Identify which cell holds the provided text, then report its (x, y) central coordinate. 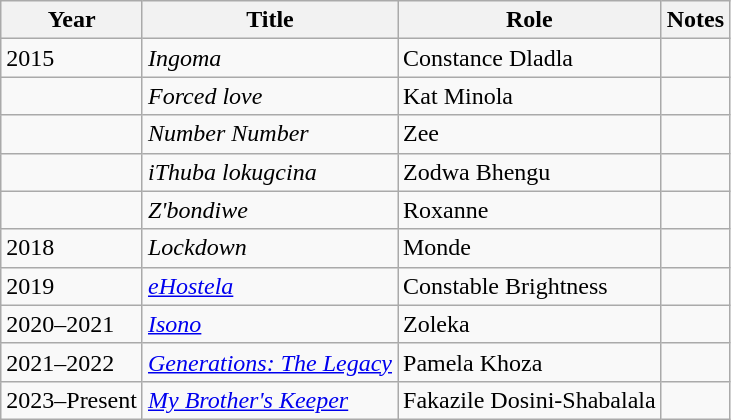
2018 (72, 248)
Ingoma (270, 58)
Notes (695, 20)
Constable Brightness (530, 286)
2021–2022 (72, 362)
Zoleka (530, 324)
My Brother's Keeper (270, 400)
Roxanne (530, 210)
Fakazile Dosini-Shabalala (530, 400)
Forced love (270, 96)
Zee (530, 134)
Z'bondiwe (270, 210)
Generations: The Legacy (270, 362)
Constance Dladla (530, 58)
2023–Present (72, 400)
eHostela (270, 286)
Role (530, 20)
2019 (72, 286)
Number Number (270, 134)
Pamela Khoza (530, 362)
Isono (270, 324)
2015 (72, 58)
Lockdown (270, 248)
Kat Minola (530, 96)
Year (72, 20)
2020–2021 (72, 324)
Title (270, 20)
Zodwa Bhengu (530, 172)
iThuba lokugcina (270, 172)
Monde (530, 248)
